Pinpoint the cell where the given text exists, returning its [X, Y] midpoint coordinate. 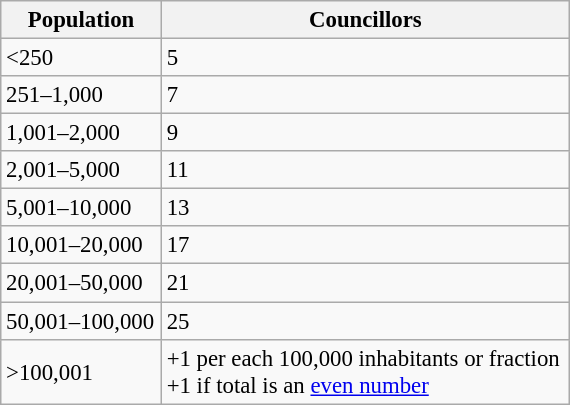
25 [365, 321]
5 [365, 58]
11 [365, 170]
<250 [82, 58]
21 [365, 283]
251–1,000 [82, 95]
Population [82, 20]
7 [365, 95]
10,001–20,000 [82, 245]
5,001–10,000 [82, 208]
Councillors [365, 20]
17 [365, 245]
50,001–100,000 [82, 321]
+1 per each 100,000 inhabitants or fraction+1 if total is an even number [365, 372]
13 [365, 208]
1,001–2,000 [82, 133]
9 [365, 133]
2,001–5,000 [82, 170]
20,001–50,000 [82, 283]
>100,001 [82, 372]
